Output the [x, y] coordinate of the center of the cell containing the given text.  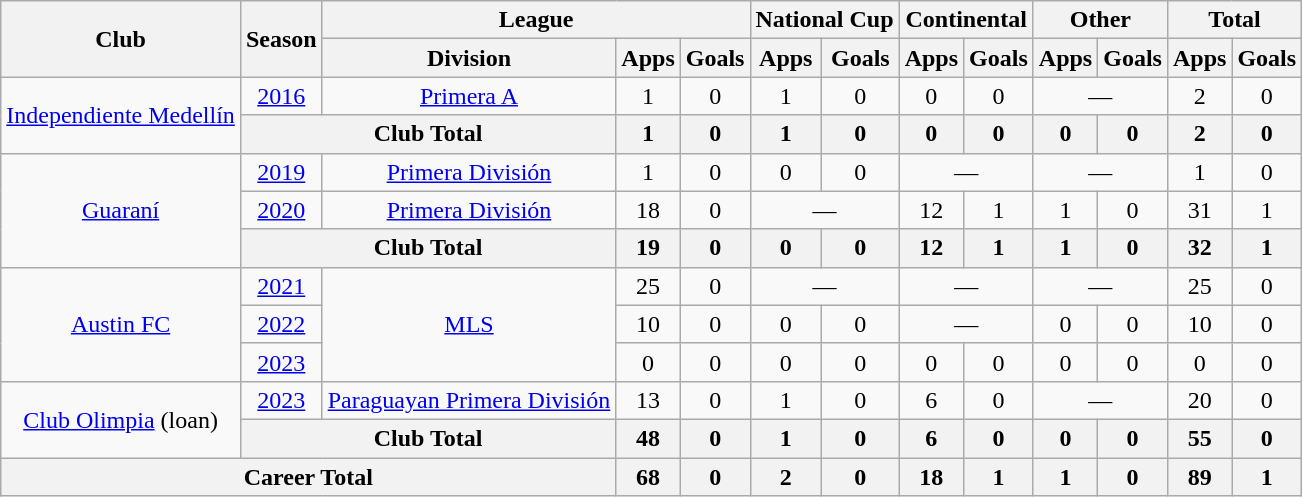
Club Olimpia (loan) [121, 419]
32 [1199, 248]
Paraguayan Primera División [469, 400]
20 [1199, 400]
2016 [281, 96]
MLS [469, 324]
National Cup [824, 20]
68 [648, 477]
89 [1199, 477]
Primera A [469, 96]
Career Total [308, 477]
Guaraní [121, 210]
Season [281, 39]
Division [469, 58]
Total [1234, 20]
31 [1199, 210]
Continental [966, 20]
Independiente Medellín [121, 115]
19 [648, 248]
League [536, 20]
55 [1199, 438]
13 [648, 400]
Austin FC [121, 324]
Club [121, 39]
2021 [281, 286]
Other [1100, 20]
2020 [281, 210]
2022 [281, 324]
2019 [281, 172]
48 [648, 438]
